Return [x, y] of the center of cell containing provided text 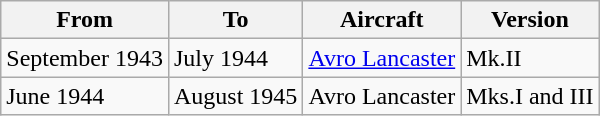
August 1945 [235, 96]
To [235, 20]
From [85, 20]
Aircraft [382, 20]
September 1943 [85, 58]
July 1944 [235, 58]
June 1944 [85, 96]
Version [530, 20]
Mk.II [530, 58]
Mks.I and III [530, 96]
